Locate the cell with the specified text and output its (X, Y) center coordinate. 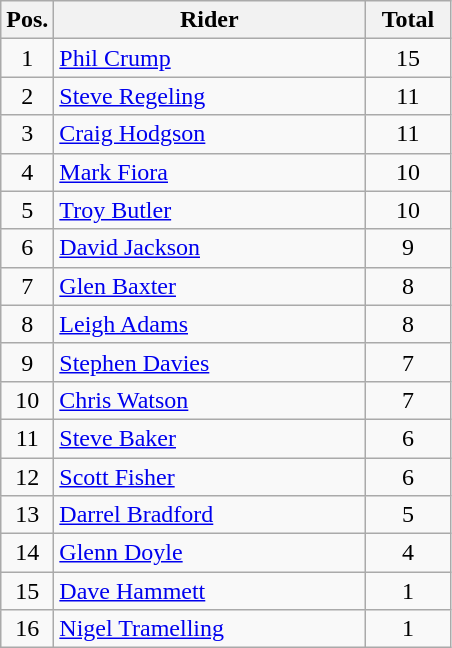
14 (28, 553)
Phil Crump (210, 58)
Glen Baxter (210, 286)
Steve Regeling (210, 96)
12 (28, 477)
Steve Baker (210, 438)
2 (28, 96)
Glenn Doyle (210, 553)
Total (408, 20)
Craig Hodgson (210, 134)
Pos. (28, 20)
Darrel Bradford (210, 515)
David Jackson (210, 248)
Nigel Tramelling (210, 629)
Leigh Adams (210, 324)
Troy Butler (210, 210)
Scott Fisher (210, 477)
16 (28, 629)
Dave Hammett (210, 591)
Mark Fiora (210, 172)
13 (28, 515)
Chris Watson (210, 400)
Stephen Davies (210, 362)
Rider (210, 20)
3 (28, 134)
